Find where the given text appears and provide that cell's center as [x, y] coordinate. 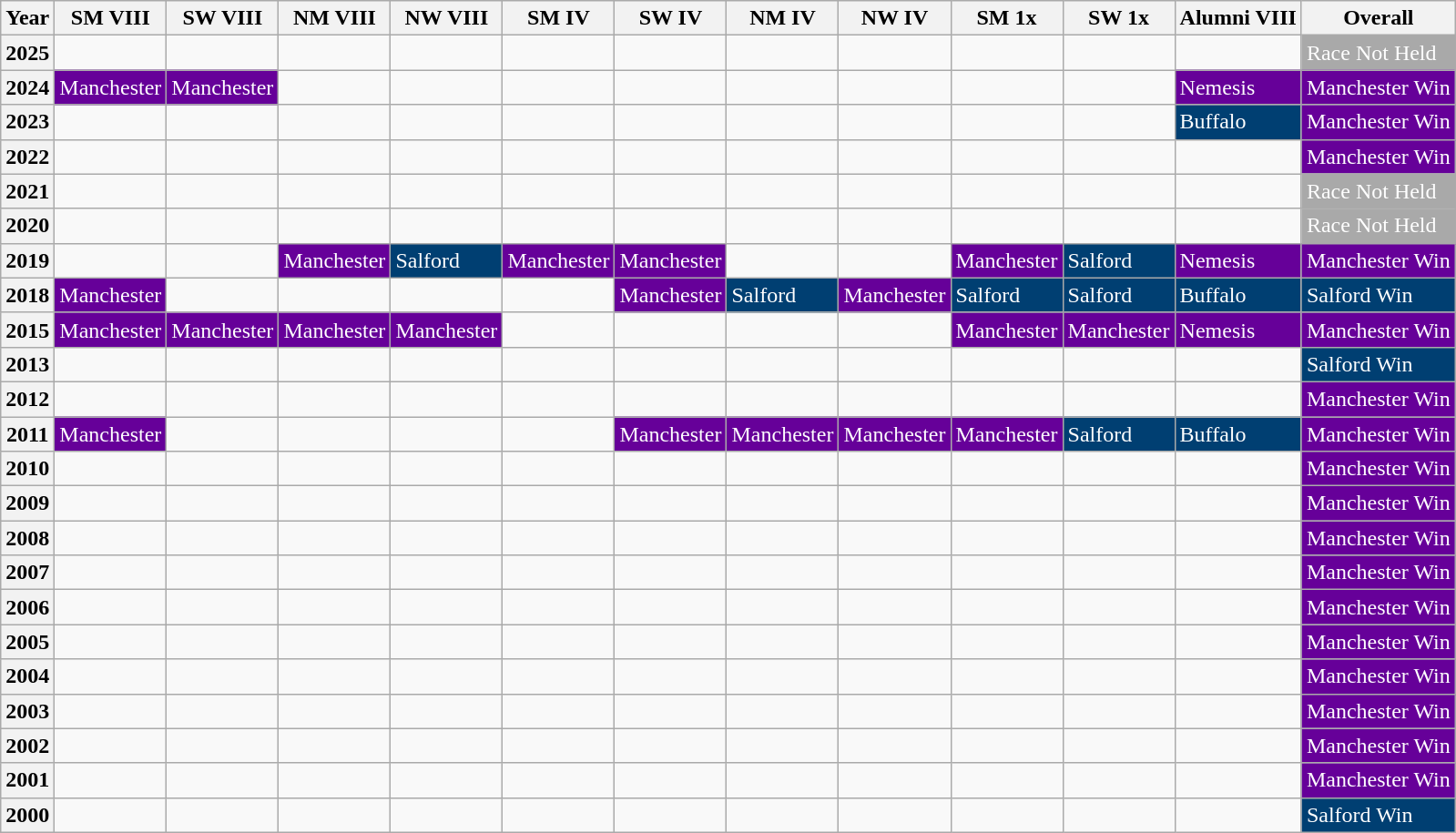
2023 [27, 122]
2011 [27, 434]
NW VIII [446, 18]
SM IV [559, 18]
2024 [27, 87]
2004 [27, 676]
2022 [27, 157]
SW IV [670, 18]
2025 [27, 53]
2009 [27, 503]
Overall [1379, 18]
2002 [27, 746]
2001 [27, 780]
2013 [27, 364]
NM IV [783, 18]
SW VIII [222, 18]
NW IV [894, 18]
2005 [27, 642]
2012 [27, 399]
2020 [27, 226]
Year [27, 18]
Alumni VIII [1238, 18]
2018 [27, 295]
2000 [27, 815]
2008 [27, 538]
SM VIII [111, 18]
NM VIII [335, 18]
2010 [27, 469]
2019 [27, 260]
2003 [27, 711]
SM 1x [1007, 18]
2006 [27, 607]
2015 [27, 330]
2021 [27, 191]
SW 1x [1118, 18]
2007 [27, 573]
